Determine the [x, y] coordinate at the center of the cell enclosing the given text.  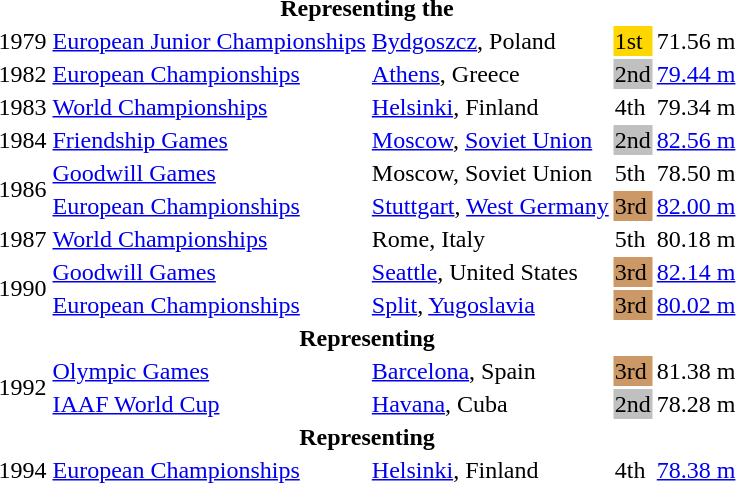
4th [632, 107]
Seattle, United States [490, 272]
Olympic Games [209, 371]
Barcelona, Spain [490, 371]
Stuttgart, West Germany [490, 206]
IAAF World Cup [209, 404]
Helsinki, Finland [490, 107]
Athens, Greece [490, 74]
1st [632, 41]
Havana, Cuba [490, 404]
Split, Yugoslavia [490, 305]
European Junior Championships [209, 41]
Rome, Italy [490, 239]
Friendship Games [209, 140]
Bydgoszcz, Poland [490, 41]
